For the text-containing cell, return its midpoint in (x, y) coordinate format. 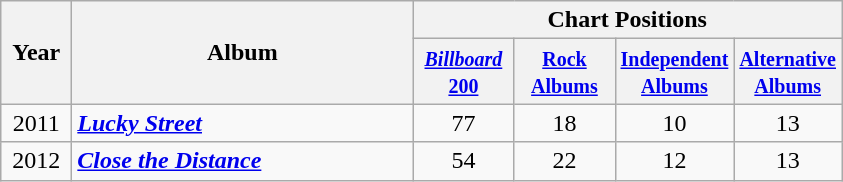
2012 (36, 161)
77 (464, 123)
Rock Albums (564, 72)
Close the Distance (242, 161)
18 (564, 123)
10 (674, 123)
Chart Positions (628, 20)
Album (242, 52)
2011 (36, 123)
Lucky Street (242, 123)
Year (36, 52)
54 (464, 161)
Independent Albums (674, 72)
12 (674, 161)
Billboard 200 (464, 72)
22 (564, 161)
Alternative Albums (788, 72)
